Identify which cell holds the provided text, then report its (X, Y) central coordinate. 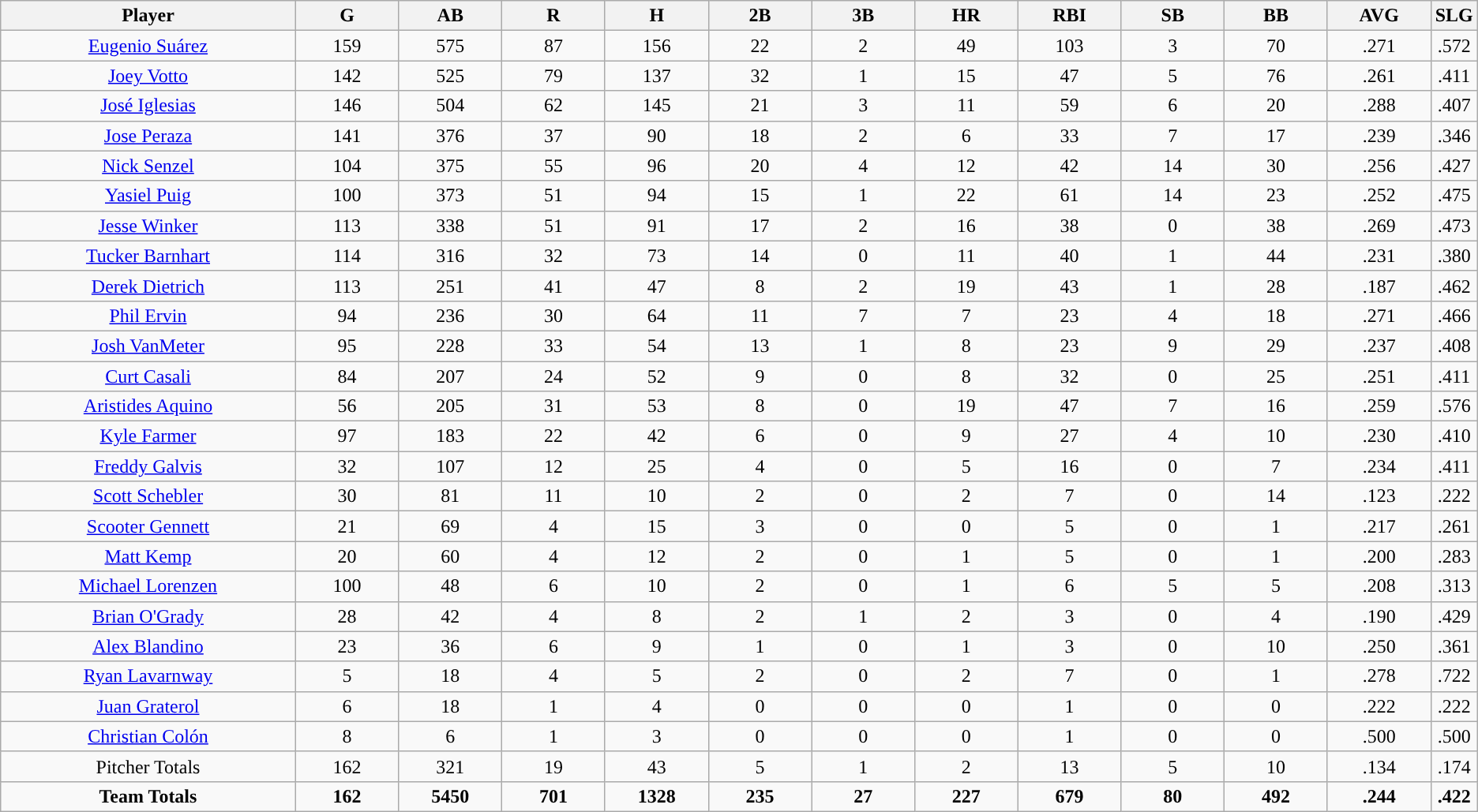
.466 (1454, 316)
31 (554, 406)
227 (966, 796)
.252 (1379, 196)
575 (450, 46)
235 (760, 796)
Kyle Farmer (148, 436)
.134 (1379, 766)
.313 (1454, 586)
.269 (1379, 226)
59 (1069, 106)
.237 (1379, 346)
Derek Dietrich (148, 286)
Michael Lorenzen (148, 586)
.462 (1454, 286)
.174 (1454, 766)
376 (450, 136)
492 (1276, 796)
Joey Votto (148, 76)
AB (450, 16)
1328 (657, 796)
679 (1069, 796)
84 (347, 376)
228 (450, 346)
107 (450, 466)
Scott Schebler (148, 496)
37 (554, 136)
.251 (1379, 376)
251 (450, 286)
Freddy Galvis (148, 466)
49 (966, 46)
141 (347, 136)
Christian Colón (148, 736)
SLG (1454, 16)
73 (657, 256)
48 (450, 586)
.361 (1454, 646)
61 (1069, 196)
Player (148, 16)
.283 (1454, 556)
69 (450, 526)
40 (1069, 256)
321 (450, 766)
.190 (1379, 616)
R (554, 16)
.429 (1454, 616)
Matt Kemp (148, 556)
29 (1276, 346)
.239 (1379, 136)
.250 (1379, 646)
.408 (1454, 346)
.187 (1379, 286)
.244 (1379, 796)
.217 (1379, 526)
525 (450, 76)
2B (760, 16)
.572 (1454, 46)
.200 (1379, 556)
.722 (1454, 676)
137 (657, 76)
44 (1276, 256)
Jose Peraza (148, 136)
52 (657, 376)
97 (347, 436)
.230 (1379, 436)
373 (450, 196)
236 (450, 316)
Pitcher Totals (148, 766)
207 (450, 376)
.427 (1454, 166)
Brian O'Grady (148, 616)
504 (450, 106)
53 (657, 406)
BB (1276, 16)
91 (657, 226)
87 (554, 46)
701 (554, 796)
Josh VanMeter (148, 346)
80 (1173, 796)
145 (657, 106)
H (657, 16)
José Iglesias (148, 106)
.380 (1454, 256)
.475 (1454, 196)
.231 (1379, 256)
.256 (1379, 166)
.422 (1454, 796)
79 (554, 76)
Aristides Aquino (148, 406)
159 (347, 46)
183 (450, 436)
.288 (1379, 106)
AVG (1379, 16)
.473 (1454, 226)
3B (864, 16)
Ryan Lavarnway (148, 676)
96 (657, 166)
.208 (1379, 586)
146 (347, 106)
114 (347, 256)
81 (450, 496)
62 (554, 106)
.259 (1379, 406)
SB (1173, 16)
36 (450, 646)
76 (1276, 76)
Yasiel Puig (148, 196)
95 (347, 346)
.576 (1454, 406)
Jesse Winker (148, 226)
41 (554, 286)
24 (554, 376)
103 (1069, 46)
56 (347, 406)
Tucker Barnhart (148, 256)
156 (657, 46)
316 (450, 256)
375 (450, 166)
55 (554, 166)
RBI (1069, 16)
Alex Blandino (148, 646)
.407 (1454, 106)
G (347, 16)
54 (657, 346)
.123 (1379, 496)
.278 (1379, 676)
.346 (1454, 136)
Phil Ervin (148, 316)
64 (657, 316)
Eugenio Suárez (148, 46)
.234 (1379, 466)
60 (450, 556)
338 (450, 226)
5450 (450, 796)
205 (450, 406)
Curt Casali (148, 376)
70 (1276, 46)
Team Totals (148, 796)
Juan Graterol (148, 706)
HR (966, 16)
Nick Senzel (148, 166)
142 (347, 76)
90 (657, 136)
Scooter Gennett (148, 526)
104 (347, 166)
.410 (1454, 436)
